Scan for the cell matching the given text and deliver its [X, Y] coordinate at center. 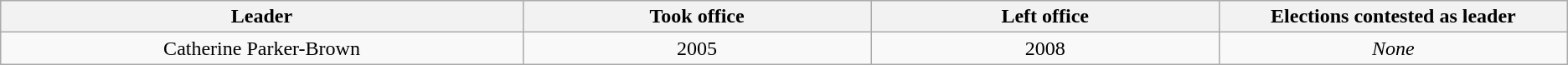
2008 [1045, 48]
Leader [262, 17]
Elections contested as leader [1394, 17]
Catherine Parker-Brown [262, 48]
Took office [697, 17]
Left office [1045, 17]
None [1394, 48]
2005 [697, 48]
